Determine the (x, y) coordinate at the center of the cell enclosing the given text.  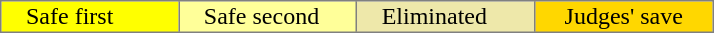
Judges' save (624, 17)
Safe first (90, 17)
Safe second (268, 17)
Eliminated (446, 17)
